Identify which cell holds the provided text, then report its [x, y] central coordinate. 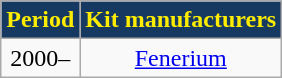
Period [40, 20]
2000– [40, 58]
Fenerium [181, 58]
Kit manufacturers [181, 20]
